Output the [x, y] coordinate of the center of the cell containing the given text.  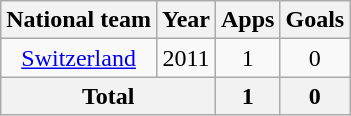
Total [108, 96]
2011 [186, 58]
National team [79, 20]
Switzerland [79, 58]
Year [186, 20]
Apps [248, 20]
Goals [315, 20]
